Identify which cell holds the provided text, then report its (X, Y) central coordinate. 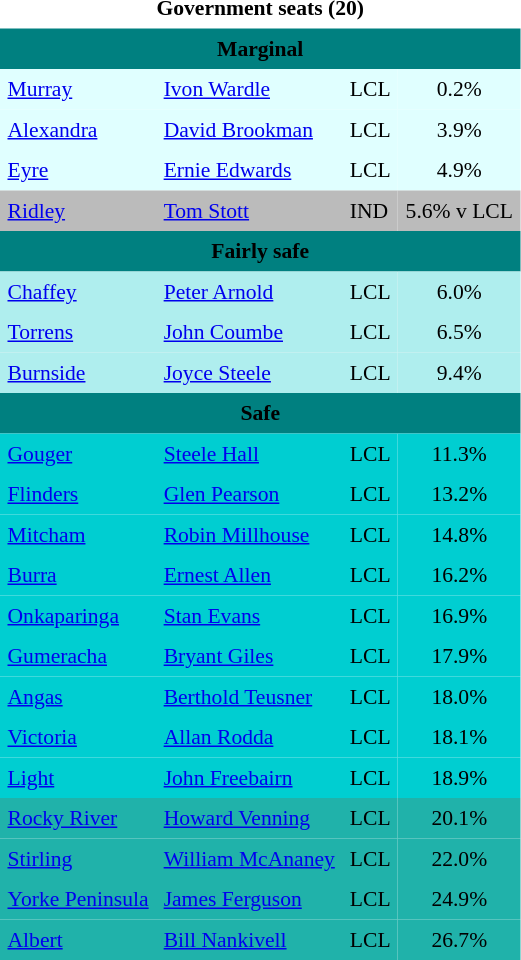
5.6% v LCL (459, 210)
Gouger (78, 453)
John Freebairn (249, 777)
Light (78, 777)
13.2% (459, 494)
4.9% (459, 170)
Bill Nankivell (249, 939)
Rocky River (78, 818)
Gumeracha (78, 656)
Fairly safe (260, 251)
Albert (78, 939)
Marginal (260, 48)
Mitcham (78, 534)
Murray (78, 89)
Joyce Steele (249, 372)
Robin Millhouse (249, 534)
Tom Stott (249, 210)
6.5% (459, 332)
Bryant Giles (249, 656)
26.7% (459, 939)
Peter Arnold (249, 291)
Allan Rodda (249, 737)
18.9% (459, 777)
William McAnaney (249, 858)
Ernie Edwards (249, 170)
18.0% (459, 696)
Victoria (78, 737)
3.9% (459, 129)
Chaffey (78, 291)
Stan Evans (249, 615)
22.0% (459, 858)
David Brookman (249, 129)
17.9% (459, 656)
Howard Venning (249, 818)
9.4% (459, 372)
Alexandra (78, 129)
6.0% (459, 291)
16.9% (459, 615)
Safe (260, 413)
Ridley (78, 210)
Glen Pearson (249, 494)
Ernest Allen (249, 575)
0.2% (459, 89)
11.3% (459, 453)
Torrens (78, 332)
Eyre (78, 170)
Berthold Teusner (249, 696)
Yorke Peninsula (78, 899)
24.9% (459, 899)
18.1% (459, 737)
Angas (78, 696)
14.8% (459, 534)
Burnside (78, 372)
Flinders (78, 494)
Ivon Wardle (249, 89)
Stirling (78, 858)
IND (370, 210)
Onkaparinga (78, 615)
Burra (78, 575)
16.2% (459, 575)
James Ferguson (249, 899)
Steele Hall (249, 453)
John Coumbe (249, 332)
20.1% (459, 818)
